Return (x, y) of the center of cell containing provided text 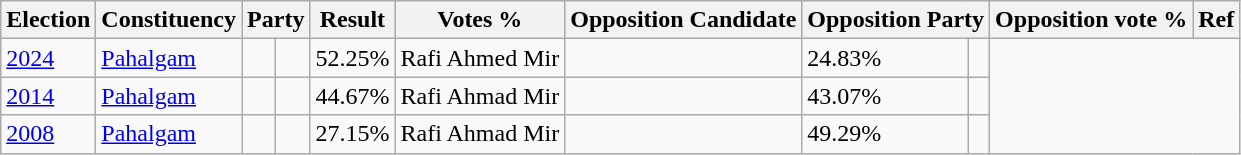
Party (276, 20)
49.29% (885, 134)
27.15% (352, 134)
Constituency (169, 20)
2014 (48, 96)
24.83% (885, 58)
Rafi Ahmed Mir (480, 58)
2024 (48, 58)
52.25% (352, 58)
2008 (48, 134)
Election (48, 20)
Opposition Candidate (684, 20)
Opposition Party (896, 20)
Ref (1216, 20)
Opposition vote % (1092, 20)
43.07% (885, 96)
Result (352, 20)
Votes % (480, 20)
44.67% (352, 96)
